For the text-containing cell, return its midpoint in [x, y] coordinate format. 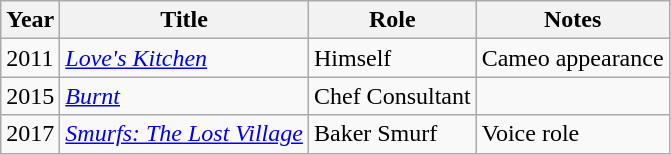
Cameo appearance [572, 58]
Smurfs: The Lost Village [184, 134]
Notes [572, 20]
Love's Kitchen [184, 58]
Himself [392, 58]
Baker Smurf [392, 134]
Title [184, 20]
Chef Consultant [392, 96]
2015 [30, 96]
Year [30, 20]
2017 [30, 134]
Voice role [572, 134]
Role [392, 20]
Burnt [184, 96]
2011 [30, 58]
